Determine the [X, Y] coordinate at the center of the cell enclosing the given text.  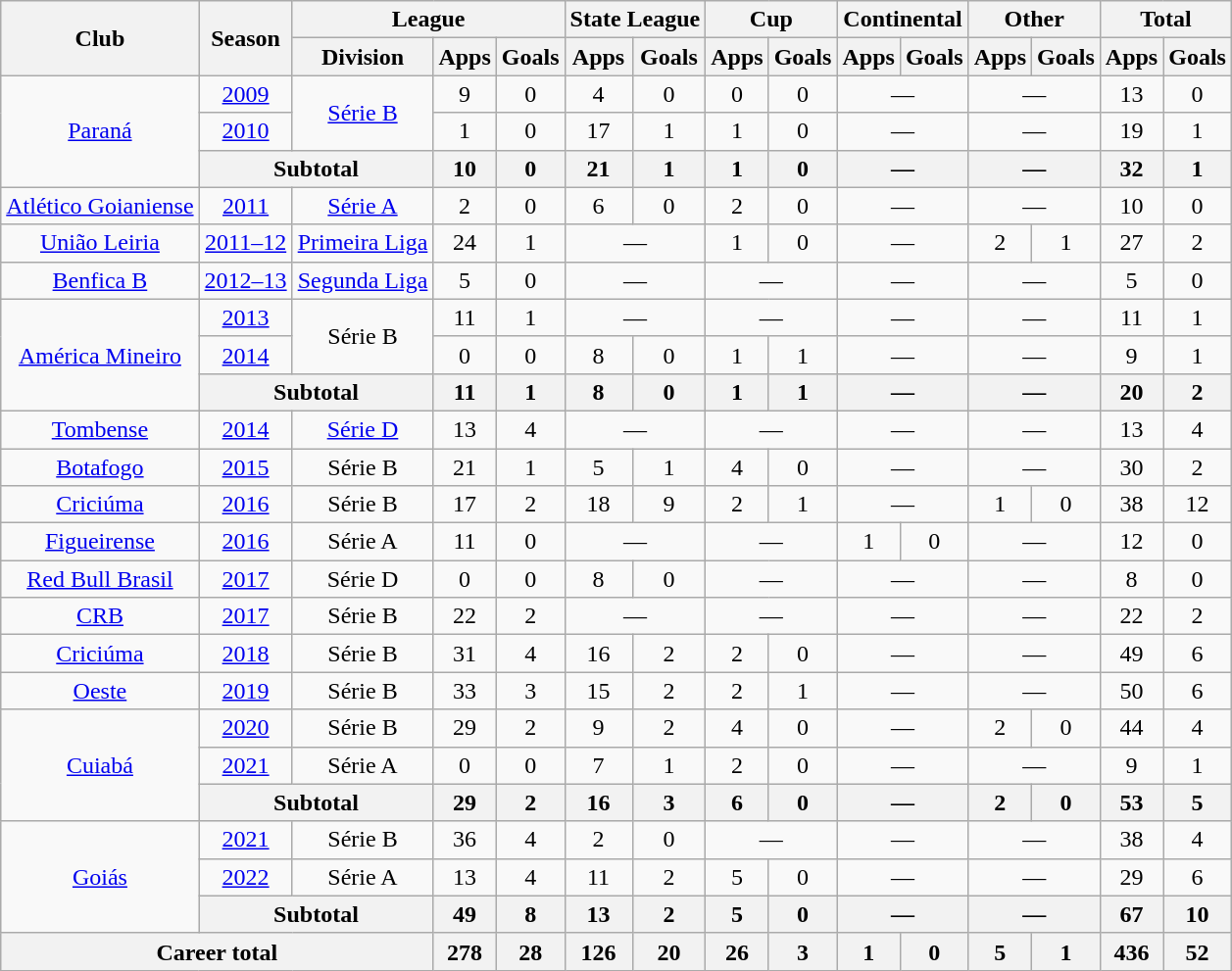
28 [530, 951]
2019 [245, 691]
Oeste [100, 691]
33 [465, 691]
2013 [245, 317]
Botafogo [100, 467]
50 [1131, 691]
19 [1131, 131]
18 [598, 505]
2011–12 [245, 243]
67 [1131, 914]
2010 [245, 131]
Atlético Goianiense [100, 206]
36 [465, 840]
State League [635, 20]
Tombense [100, 429]
278 [465, 951]
24 [465, 243]
53 [1131, 802]
União Leiria [100, 243]
26 [737, 951]
Cup [771, 20]
Benfica B [100, 280]
Total [1165, 20]
15 [598, 691]
Continental [903, 20]
7 [598, 765]
2011 [245, 206]
2012–13 [245, 280]
Red Bull Brasil [100, 579]
Career total [218, 951]
126 [598, 951]
436 [1131, 951]
Club [100, 38]
CRB [100, 616]
44 [1131, 728]
Paraná [100, 131]
2022 [245, 877]
Segunda Liga [363, 280]
Primeira Liga [363, 243]
Other [1034, 20]
América Mineiro [100, 355]
Figueirense [100, 542]
League [428, 20]
2009 [245, 94]
31 [465, 654]
Goiás [100, 877]
52 [1198, 951]
32 [1131, 169]
Season [245, 38]
2020 [245, 728]
Cuiabá [100, 765]
2015 [245, 467]
Division [363, 57]
30 [1131, 467]
27 [1131, 243]
2018 [245, 654]
